Provide the (x, y) coordinate of the cell's center where the given text is located.  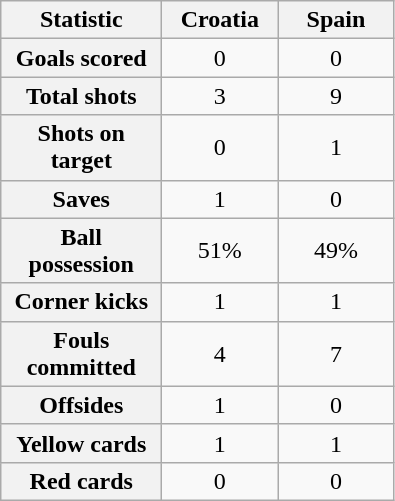
49% (336, 250)
Ball possession (82, 250)
4 (220, 354)
Shots on target (82, 148)
7 (336, 354)
51% (220, 250)
Corner kicks (82, 302)
Spain (336, 20)
Yellow cards (82, 443)
Croatia (220, 20)
9 (336, 96)
Goals scored (82, 58)
3 (220, 96)
Red cards (82, 481)
Statistic (82, 20)
Total shots (82, 96)
Offsides (82, 405)
Saves (82, 199)
Fouls committed (82, 354)
